Return the (x, y) coordinate for the center point of the cell that contains the specified text.  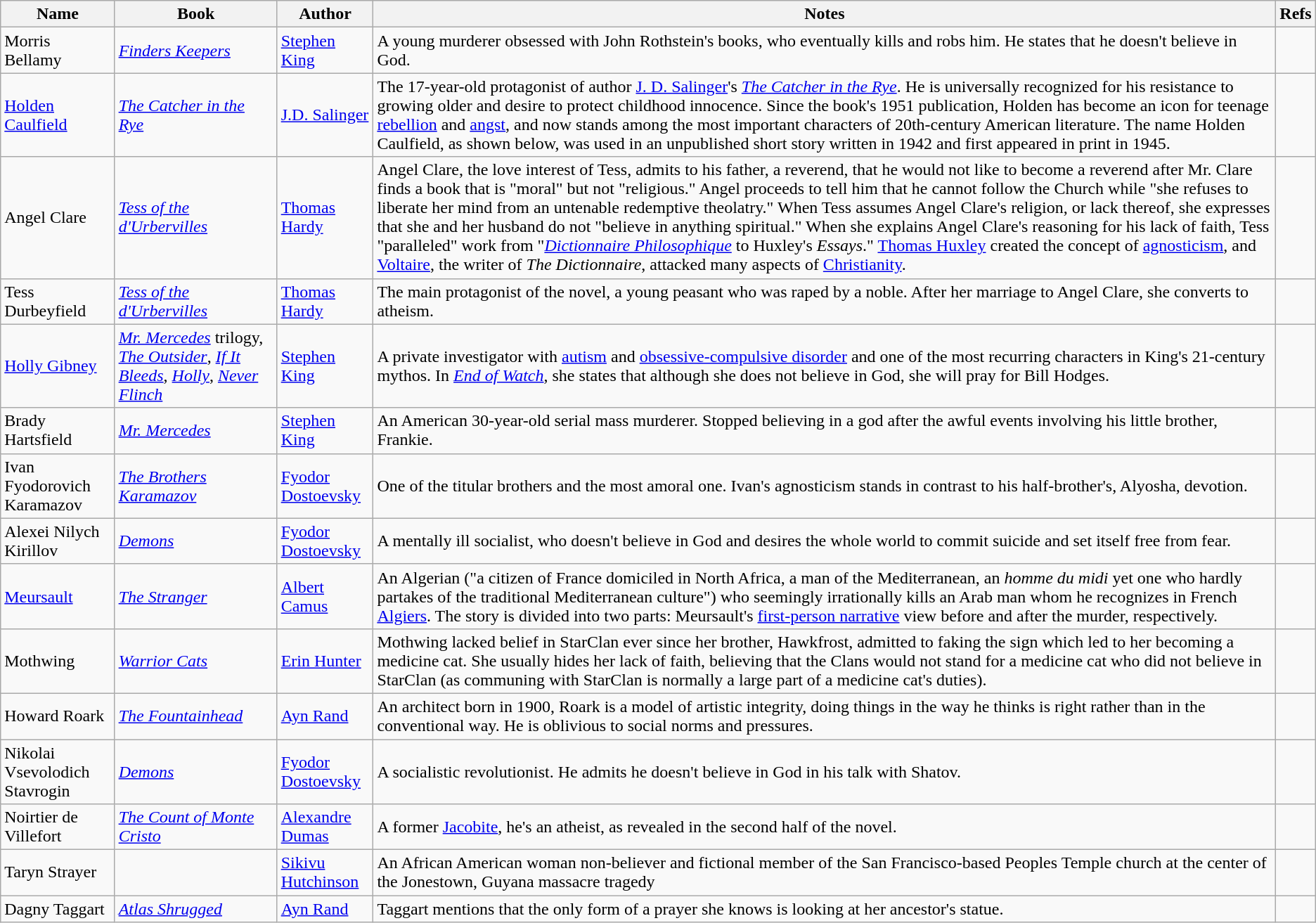
Notes (825, 14)
Taggart mentions that the only form of a prayer she knows is looking at her ancestor's statue. (825, 909)
Mr. Mercedes trilogy, The Outsider, If It Bleeds, Holly, Never Flinch (195, 366)
Tess Durbeyfield (58, 301)
Dagny Taggart (58, 909)
Howard Roark (58, 716)
The Count of Monte Cristo (195, 827)
Brady Hartsfield (58, 430)
A young murderer obsessed with John Rothstein's books, who eventually kills and robs him. He states that he doesn't believe in God. (825, 51)
Mothwing (58, 661)
Refs (1296, 14)
Warrior Cats (195, 661)
Name (58, 14)
The Fountainhead (195, 716)
Alexandre Dumas (325, 827)
The main protagonist of the novel, a young peasant who was raped by a noble. After her marriage to Angel Clare, she converts to atheism. (825, 301)
A former Jacobite, he's an atheist, as revealed in the second half of the novel. (825, 827)
A socialistic revolutionist. He admits he doesn't believe in God in his talk with Shatov. (825, 772)
Ivan Fyodorovich Karamazov (58, 486)
Book (195, 14)
The Stranger (195, 596)
Taryn Strayer (58, 873)
A mentally ill socialist, who doesn't believe in God and desires the whole world to commit suicide and set itself free from fear. (825, 541)
Atlas Shrugged (195, 909)
J.D. Salinger (325, 115)
One of the titular brothers and the most amoral one. Ivan's agnosticism stands in contrast to his half-brother's, Alyosha, devotion. (825, 486)
Finders Keepers (195, 51)
Author (325, 14)
An American 30-year-old serial mass murderer. Stopped believing in a god after the awful events involving his little brother, Frankie. (825, 430)
Albert Camus (325, 596)
Sikivu Hutchinson (325, 873)
Holly Gibney (58, 366)
Angel Clare (58, 218)
The Catcher in the Rye (195, 115)
Morris Bellamy (58, 51)
Meursault (58, 596)
Nikolai Vsevolodich Stavrogin (58, 772)
Noirtier de Villefort (58, 827)
Erin Hunter (325, 661)
The Brothers Karamazov (195, 486)
Mr. Mercedes (195, 430)
Alexei Nilych Kirillov (58, 541)
Holden Caulfield (58, 115)
